Identify which cell holds the provided text, then report its [X, Y] central coordinate. 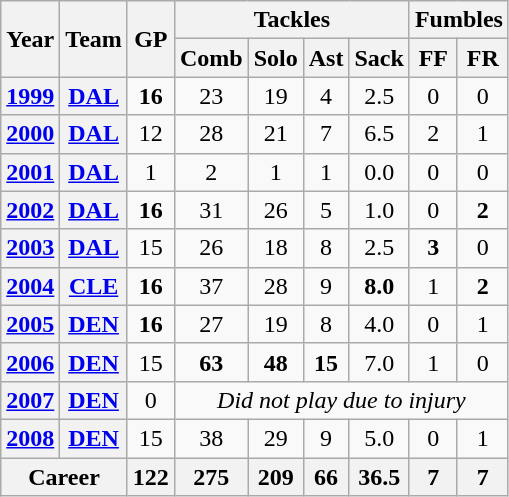
66 [326, 477]
6.5 [379, 134]
1999 [30, 96]
2002 [30, 210]
275 [211, 477]
2004 [30, 286]
Fumbles [458, 20]
2005 [30, 324]
Did not play due to injury [341, 400]
4 [326, 96]
7.0 [379, 362]
Solo [276, 58]
36.5 [379, 477]
1.0 [379, 210]
4.0 [379, 324]
29 [276, 438]
5 [326, 210]
122 [150, 477]
CLE [94, 286]
21 [276, 134]
23 [211, 96]
Sack [379, 58]
FR [482, 58]
27 [211, 324]
2008 [30, 438]
Tackles [292, 20]
38 [211, 438]
12 [150, 134]
GP [150, 39]
2001 [30, 172]
2006 [30, 362]
63 [211, 362]
2003 [30, 248]
2007 [30, 400]
Year [30, 39]
5.0 [379, 438]
209 [276, 477]
FF [433, 58]
0.0 [379, 172]
37 [211, 286]
Comb [211, 58]
18 [276, 248]
Ast [326, 58]
Career [64, 477]
31 [211, 210]
2000 [30, 134]
3 [433, 248]
8.0 [379, 286]
48 [276, 362]
Team [94, 39]
